Provide the [X, Y] coordinate of the cell's center where the given text is located.  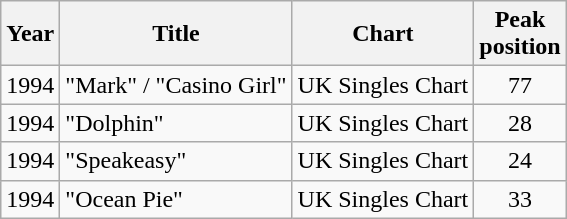
"Mark" / "Casino Girl" [176, 85]
Peakposition [520, 34]
77 [520, 85]
"Ocean Pie" [176, 199]
Year [30, 34]
"Dolphin" [176, 123]
"Speakeasy" [176, 161]
33 [520, 199]
Title [176, 34]
28 [520, 123]
24 [520, 161]
Chart [383, 34]
